From the cell containing the given text, extract its center point as [X, Y] coordinate. 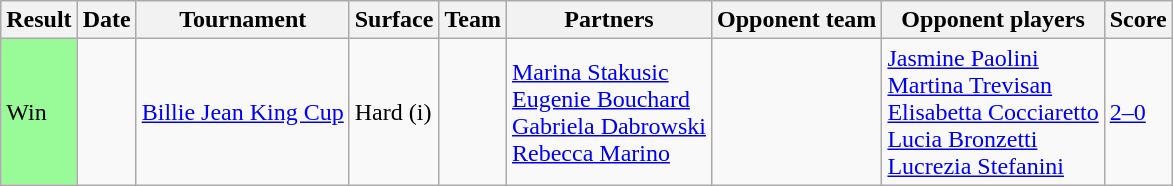
Result [39, 20]
Hard (i) [394, 112]
2–0 [1138, 112]
Opponent players [993, 20]
Win [39, 112]
Opponent team [796, 20]
Tournament [242, 20]
Jasmine PaoliniMartina TrevisanElisabetta CocciarettoLucia BronzettiLucrezia Stefanini [993, 112]
Marina StakusicEugenie BouchardGabriela DabrowskiRebecca Marino [608, 112]
Team [473, 20]
Partners [608, 20]
Billie Jean King Cup [242, 112]
Surface [394, 20]
Score [1138, 20]
Date [106, 20]
